Scan for the cell matching the given text and deliver its (X, Y) coordinate at center. 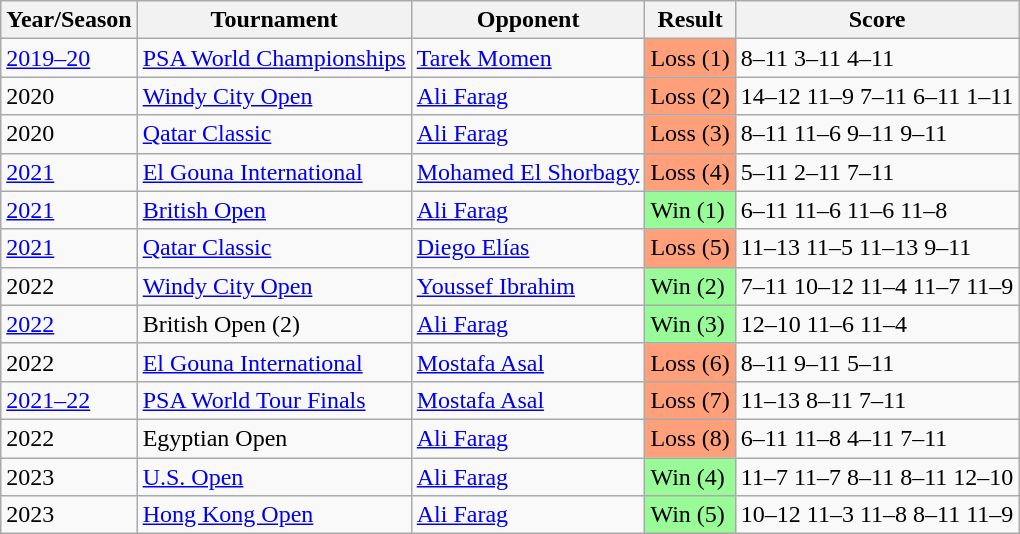
British Open (2) (274, 324)
Hong Kong Open (274, 515)
11–13 11–5 11–13 9–11 (877, 248)
Loss (8) (690, 438)
Win (3) (690, 324)
6–11 11–6 11–6 11–8 (877, 210)
12–10 11–6 11–4 (877, 324)
Tournament (274, 20)
Diego Elías (528, 248)
Loss (4) (690, 172)
PSA World Tour Finals (274, 400)
Loss (5) (690, 248)
6–11 11–8 4–11 7–11 (877, 438)
Tarek Momen (528, 58)
British Open (274, 210)
11–13 8–11 7–11 (877, 400)
PSA World Championships (274, 58)
Score (877, 20)
10–12 11–3 11–8 8–11 11–9 (877, 515)
Loss (7) (690, 400)
Youssef Ibrahim (528, 286)
Win (4) (690, 477)
14–12 11–9 7–11 6–11 1–11 (877, 96)
5–11 2–11 7–11 (877, 172)
Loss (6) (690, 362)
Win (1) (690, 210)
Loss (1) (690, 58)
7–11 10–12 11–4 11–7 11–9 (877, 286)
11–7 11–7 8–11 8–11 12–10 (877, 477)
Result (690, 20)
Loss (3) (690, 134)
Loss (2) (690, 96)
8–11 3–11 4–11 (877, 58)
Year/Season (69, 20)
Win (2) (690, 286)
2021–22 (69, 400)
Opponent (528, 20)
Egyptian Open (274, 438)
Win (5) (690, 515)
8–11 9–11 5–11 (877, 362)
2019–20 (69, 58)
8–11 11–6 9–11 9–11 (877, 134)
Mohamed El Shorbagy (528, 172)
U.S. Open (274, 477)
